Output the [X, Y] coordinate of the center of the cell containing the given text.  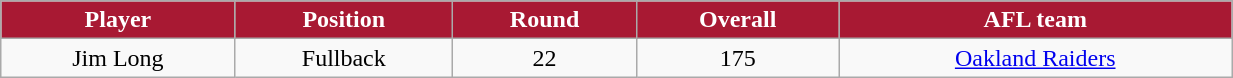
Fullback [344, 58]
Round [545, 20]
Oakland Raiders [1036, 58]
Position [344, 20]
175 [738, 58]
AFL team [1036, 20]
Player [118, 20]
Jim Long [118, 58]
22 [545, 58]
Overall [738, 20]
